Provide the (X, Y) coordinate of the cell's center where the given text is located.  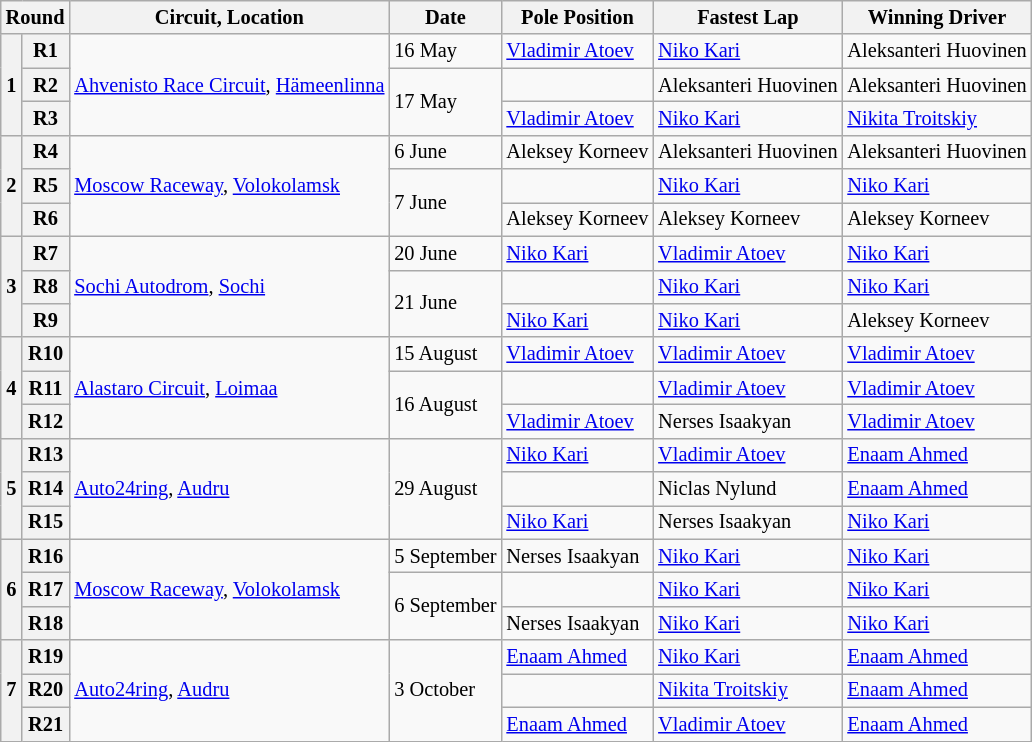
20 June (445, 253)
29 August (445, 488)
5 September (445, 556)
6 (12, 590)
R3 (46, 118)
R9 (46, 320)
6 June (445, 152)
Round (36, 17)
Circuit, Location (229, 17)
R12 (46, 421)
16 May (445, 51)
R20 (46, 690)
R21 (46, 724)
5 (12, 488)
Alastaro Circuit, Loimaa (229, 388)
R14 (46, 489)
R6 (46, 219)
R1 (46, 51)
R17 (46, 589)
7 (12, 690)
Pole Position (577, 17)
Sochi Autodrom, Sochi (229, 286)
4 (12, 388)
21 June (445, 304)
Date (445, 17)
1 (12, 84)
Niclas Nylund (748, 489)
3 October (445, 690)
16 August (445, 404)
R11 (46, 388)
6 September (445, 606)
R7 (46, 253)
R16 (46, 556)
Fastest Lap (748, 17)
R19 (46, 657)
15 August (445, 354)
2 (12, 186)
17 May (445, 102)
7 June (445, 202)
Winning Driver (936, 17)
R15 (46, 522)
R8 (46, 287)
R4 (46, 152)
R5 (46, 186)
R18 (46, 623)
3 (12, 286)
R10 (46, 354)
Ahvenisto Race Circuit, Hämeenlinna (229, 84)
R13 (46, 455)
R2 (46, 85)
